Detect which cell encompasses the target text, then output its [x, y] center coordinate. 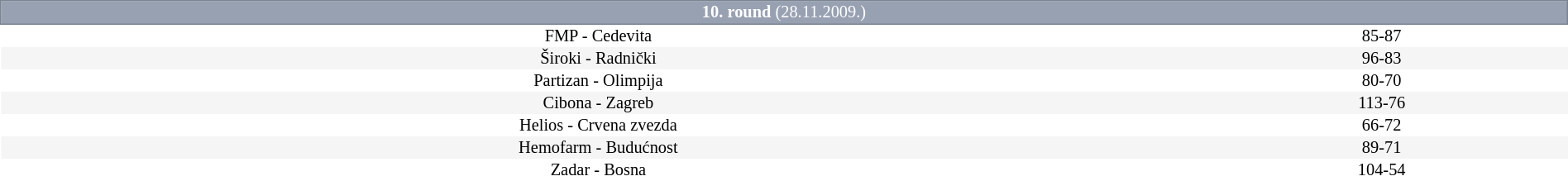
66-72 [1381, 126]
Helios - Crvena zvezda [599, 126]
89-71 [1381, 147]
80-70 [1381, 81]
Zadar - Bosna [599, 170]
104-54 [1381, 170]
96-83 [1381, 58]
Partizan - Olimpija [599, 81]
Hemofarm - Budućnost [599, 147]
FMP - Cedevita [599, 36]
113-76 [1381, 102]
Široki - Radnički [599, 58]
85-87 [1381, 36]
Cibona - Zagreb [599, 102]
10. round (28.11.2009.) [784, 12]
